Find where the given text appears and provide that cell's center as (X, Y) coordinate. 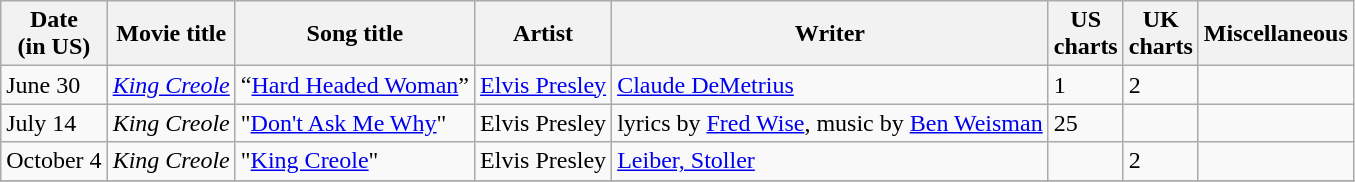
Claude DeMetrius (830, 85)
Song title (354, 34)
lyrics by Fred Wise, music by Ben Weisman (830, 123)
Writer (830, 34)
UKcharts (1160, 34)
Leiber, Stoller (830, 161)
Movie title (171, 34)
October 4 (54, 161)
Date(in US) (54, 34)
"Don't Ask Me Why" (354, 123)
Artist (544, 34)
"King Creole" (354, 161)
1 (1086, 85)
July 14 (54, 123)
“Hard Headed Woman” (354, 85)
25 (1086, 123)
US charts (1086, 34)
June 30 (54, 85)
Miscellaneous (1276, 34)
